From the cell containing the given text, extract its center point as [X, Y] coordinate. 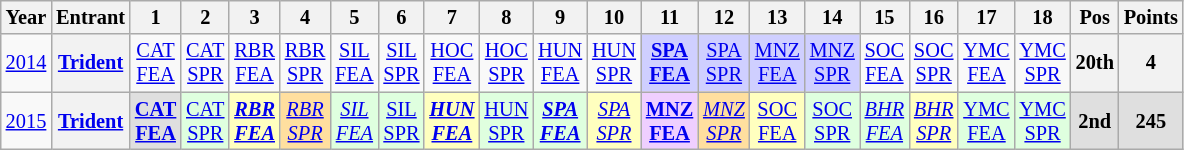
2015 [26, 121]
9 [560, 17]
BHRFEA [884, 121]
12 [724, 17]
6 [401, 17]
BHRSPR [934, 121]
Points [1151, 17]
10 [614, 17]
13 [778, 17]
5 [354, 17]
2 [205, 17]
11 [670, 17]
Entrant [90, 17]
20th [1095, 63]
17 [986, 17]
HOCSPR [506, 63]
15 [884, 17]
Pos [1095, 17]
1 [156, 17]
8 [506, 17]
16 [934, 17]
18 [1042, 17]
3 [254, 17]
2014 [26, 63]
Year [26, 17]
7 [452, 17]
2nd [1095, 121]
HOCFEA [452, 63]
245 [1151, 121]
14 [832, 17]
